Return the (x, y) coordinate for the center point of the cell that contains the specified text.  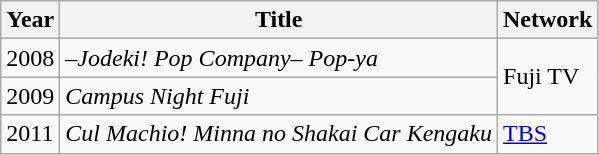
Cul Machio! Minna no Shakai Car Kengaku (279, 134)
Fuji TV (548, 77)
Title (279, 20)
TBS (548, 134)
2008 (30, 58)
2009 (30, 96)
Network (548, 20)
Campus Night Fuji (279, 96)
–Jodeki! Pop Company– Pop-ya (279, 58)
Year (30, 20)
2011 (30, 134)
